Return [x, y] of the center of cell containing provided text 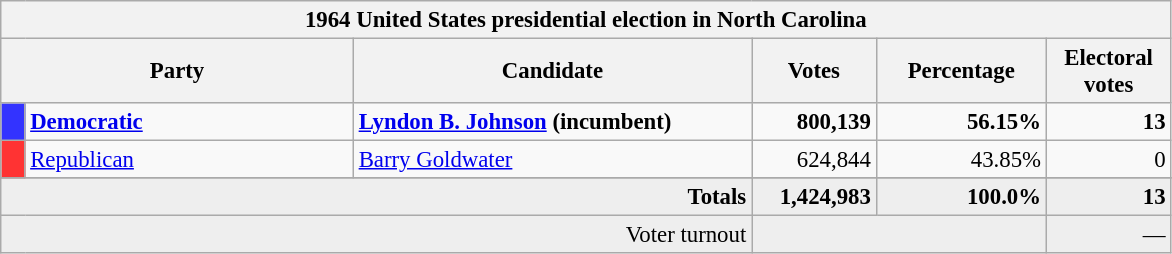
56.15% [961, 122]
Party [178, 72]
Voter turnout [376, 235]
43.85% [961, 160]
Lyndon B. Johnson (incumbent) [552, 122]
— [1108, 235]
1,424,983 [814, 197]
Percentage [961, 72]
Barry Goldwater [552, 160]
624,844 [814, 160]
Democratic [189, 122]
Candidate [552, 72]
Votes [814, 72]
800,139 [814, 122]
0 [1108, 160]
100.0% [961, 197]
Electoral votes [1108, 72]
Republican [189, 160]
1964 United States presidential election in North Carolina [586, 20]
Totals [376, 197]
